Extract the [X, Y] coordinate from the center of the cell holding the provided text.  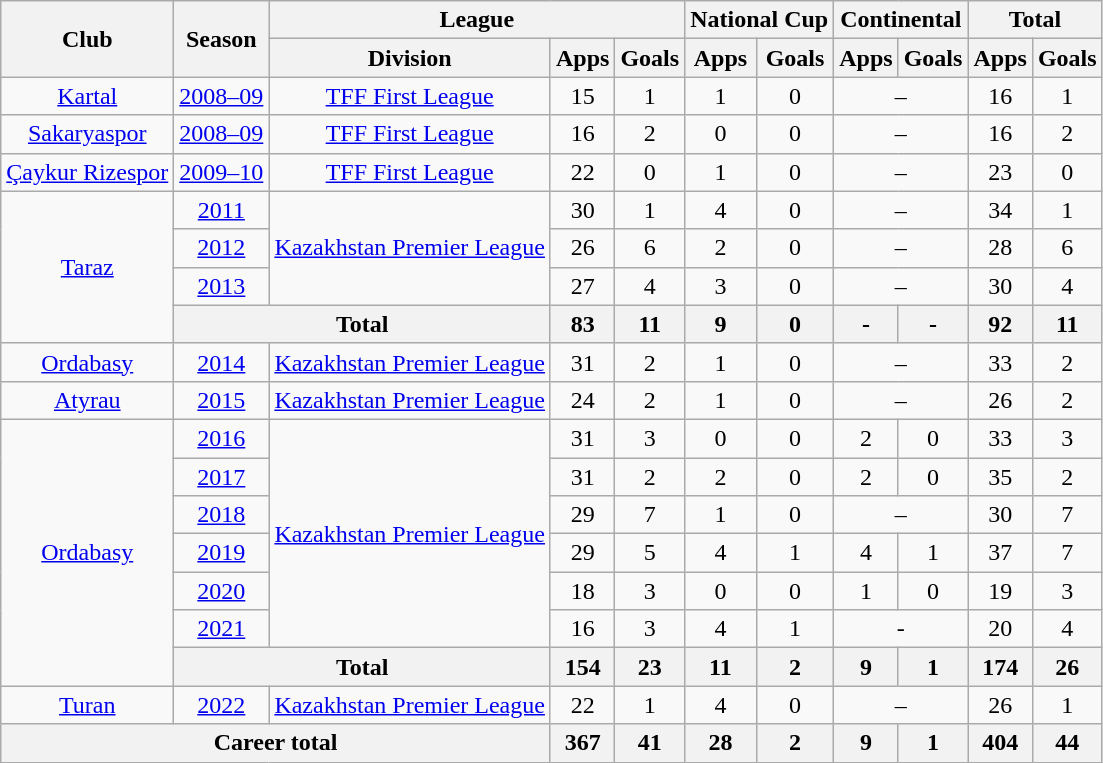
2019 [222, 553]
2022 [222, 705]
404 [1000, 743]
174 [1000, 667]
National Cup [760, 20]
League [477, 20]
2016 [222, 438]
41 [650, 743]
2011 [222, 210]
5 [650, 553]
367 [582, 743]
2014 [222, 362]
2018 [222, 515]
19 [1000, 591]
18 [582, 591]
44 [1067, 743]
2013 [222, 286]
2009–10 [222, 172]
15 [582, 96]
Taraz [88, 267]
Atyrau [88, 400]
2021 [222, 629]
2012 [222, 248]
24 [582, 400]
35 [1000, 477]
Club [88, 39]
Division [410, 58]
Çaykur Rizespor [88, 172]
Kartal [88, 96]
154 [582, 667]
2015 [222, 400]
Season [222, 39]
2020 [222, 591]
Career total [276, 743]
83 [582, 324]
2017 [222, 477]
92 [1000, 324]
Sakaryaspor [88, 134]
Turan [88, 705]
34 [1000, 210]
20 [1000, 629]
37 [1000, 553]
27 [582, 286]
Continental [901, 20]
